Pinpoint the cell where the given text exists, returning its [X, Y] midpoint coordinate. 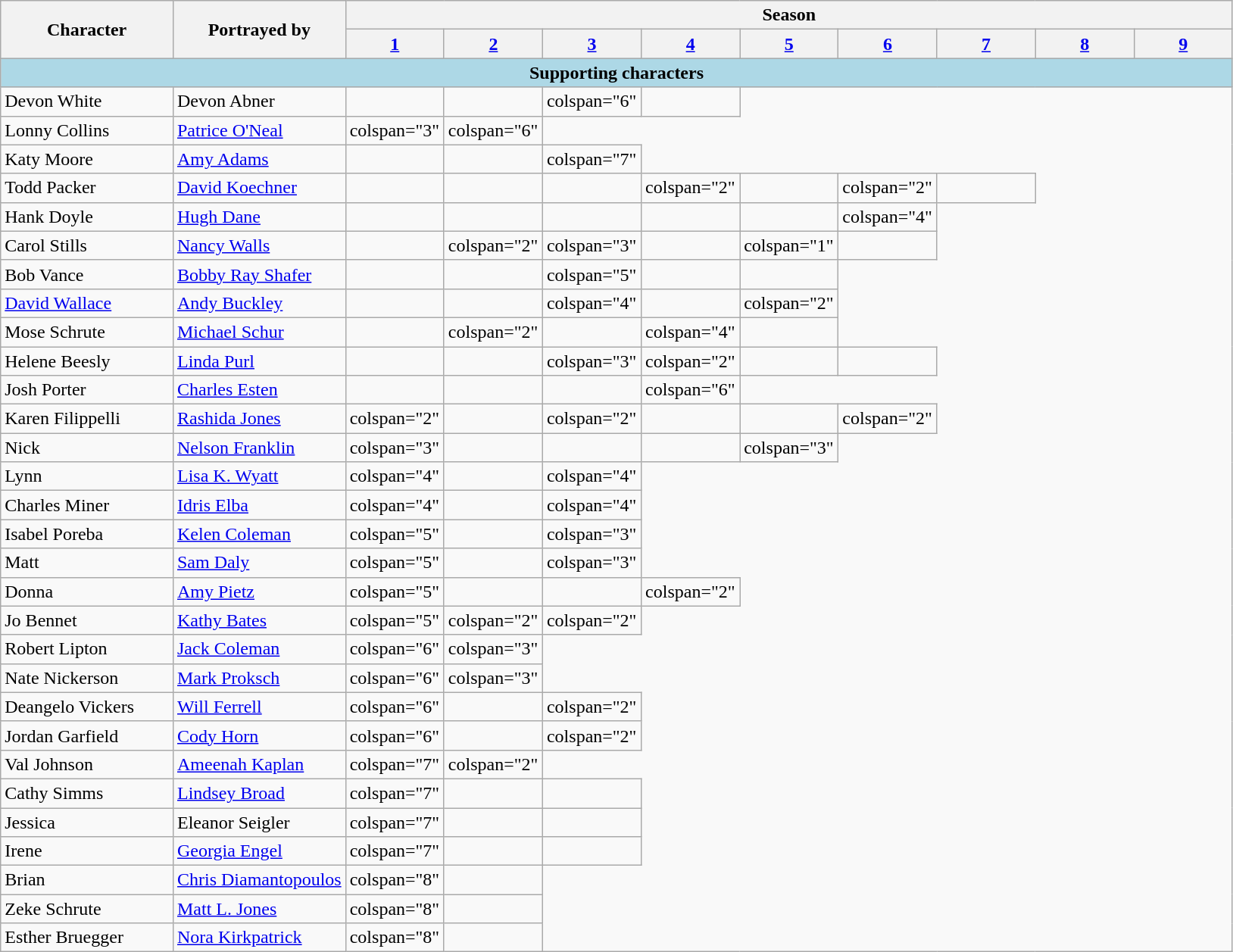
Cody Horn [259, 735]
Donna [87, 591]
Bobby Ray Shafer [259, 274]
Will Ferrell [259, 707]
colspan="1" [789, 245]
3 [592, 44]
Linda Purl [259, 361]
Kathy Bates [259, 620]
Mose Schrute [87, 332]
Michael Schur [259, 332]
Chris Diamantopoulos [259, 880]
Patrice O'Neal [259, 130]
5 [789, 44]
Deangelo Vickers [87, 707]
Rashida Jones [259, 419]
Portrayed by [259, 30]
Bob Vance [87, 274]
7 [986, 44]
Lonny Collins [87, 130]
Matt [87, 563]
Lisa K. Wyatt [259, 476]
Nelson Franklin [259, 448]
2 [493, 44]
Cathy Simms [87, 793]
Irene [87, 851]
1 [395, 44]
Supporting characters [616, 73]
David Wallace [87, 303]
David Koechner [259, 188]
Georgia Engel [259, 851]
Sam Daly [259, 563]
Val Johnson [87, 764]
Jo Bennet [87, 620]
Josh Porter [87, 390]
Hugh Dane [259, 217]
Jack Coleman [259, 649]
Lindsey Broad [259, 793]
Amy Adams [259, 159]
Devon Abner [259, 101]
Kelen Coleman [259, 534]
Season [789, 15]
4 [691, 44]
Lynn [87, 476]
Brian [87, 880]
Amy Pietz [259, 591]
Mark Proksch [259, 678]
Devon White [87, 101]
Eleanor Seigler [259, 822]
Charles Miner [87, 505]
Zeke Schrute [87, 909]
Character [87, 30]
Helene Beesly [87, 361]
Katy Moore [87, 159]
Carol Stills [87, 245]
Nora Kirkpatrick [259, 938]
Charles Esten [259, 390]
Karen Filippelli [87, 419]
Nick [87, 448]
Todd Packer [87, 188]
8 [1085, 44]
Andy Buckley [259, 303]
Jessica [87, 822]
9 [1183, 44]
Nancy Walls [259, 245]
Robert Lipton [87, 649]
Hank Doyle [87, 217]
Esther Bruegger [87, 938]
Isabel Poreba [87, 534]
Ameenah Kaplan [259, 764]
Idris Elba [259, 505]
Matt L. Jones [259, 909]
Nate Nickerson [87, 678]
Jordan Garfield [87, 735]
6 [888, 44]
